Return the (X, Y) coordinate for the center point of the cell that contains the specified text.  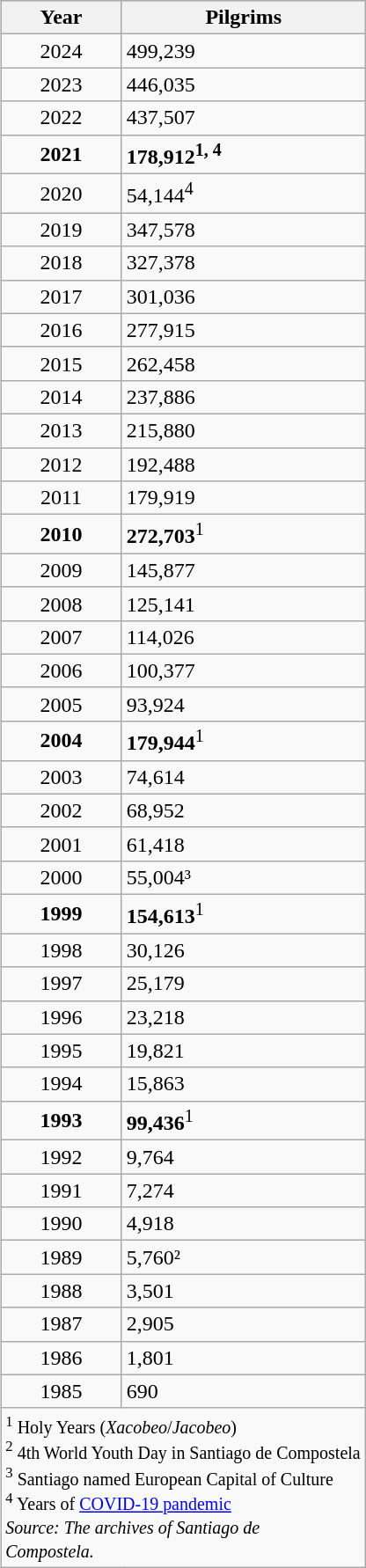
74,614 (243, 777)
2023 (62, 84)
1997 (62, 984)
30,126 (243, 950)
272,7031 (243, 535)
2015 (62, 363)
1995 (62, 1051)
9,764 (243, 1157)
2006 (62, 670)
499,239 (243, 51)
2001 (62, 844)
178,9121, 4 (243, 155)
2013 (62, 430)
2018 (62, 263)
5,760² (243, 1257)
2002 (62, 810)
2005 (62, 704)
327,378 (243, 263)
154,6131 (243, 913)
192,488 (243, 465)
1998 (62, 950)
2000 (62, 877)
2010 (62, 535)
347,578 (243, 230)
19,821 (243, 1051)
2003 (62, 777)
2016 (62, 330)
93,924 (243, 704)
1990 (62, 1224)
2022 (62, 118)
25,179 (243, 984)
3,501 (243, 1291)
237,886 (243, 397)
55,004³ (243, 877)
15,863 (243, 1084)
446,035 (243, 84)
2021 (62, 155)
2011 (62, 498)
215,880 (243, 430)
179,919 (243, 498)
1,801 (243, 1358)
4,918 (243, 1224)
2,905 (243, 1324)
2007 (62, 637)
1985 (62, 1391)
2017 (62, 297)
1992 (62, 1157)
1987 (62, 1324)
7,274 (243, 1191)
277,915 (243, 330)
1991 (62, 1191)
437,507 (243, 118)
2014 (62, 397)
61,418 (243, 844)
99,4361 (243, 1121)
54,1444 (243, 194)
2009 (62, 570)
Pilgrims (243, 18)
2020 (62, 194)
1994 (62, 1084)
301,036 (243, 297)
23,218 (243, 1017)
2008 (62, 604)
690 (243, 1391)
1989 (62, 1257)
145,877 (243, 570)
2019 (62, 230)
Year (62, 18)
114,026 (243, 637)
2024 (62, 51)
1999 (62, 913)
1988 (62, 1291)
2004 (62, 741)
179,9441 (243, 741)
68,952 (243, 810)
1993 (62, 1121)
262,458 (243, 363)
1996 (62, 1017)
125,141 (243, 604)
100,377 (243, 670)
1986 (62, 1358)
2012 (62, 465)
